Extract the (x, y) coordinate from the center of the cell holding the provided text.  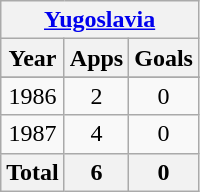
Apps (96, 58)
Goals (164, 58)
6 (96, 172)
2 (96, 96)
Yugoslavia (100, 20)
4 (96, 134)
Total (33, 172)
Year (33, 58)
1987 (33, 134)
1986 (33, 96)
